Capture the cell that displays the provided text and extract its (X, Y) central coordinate. 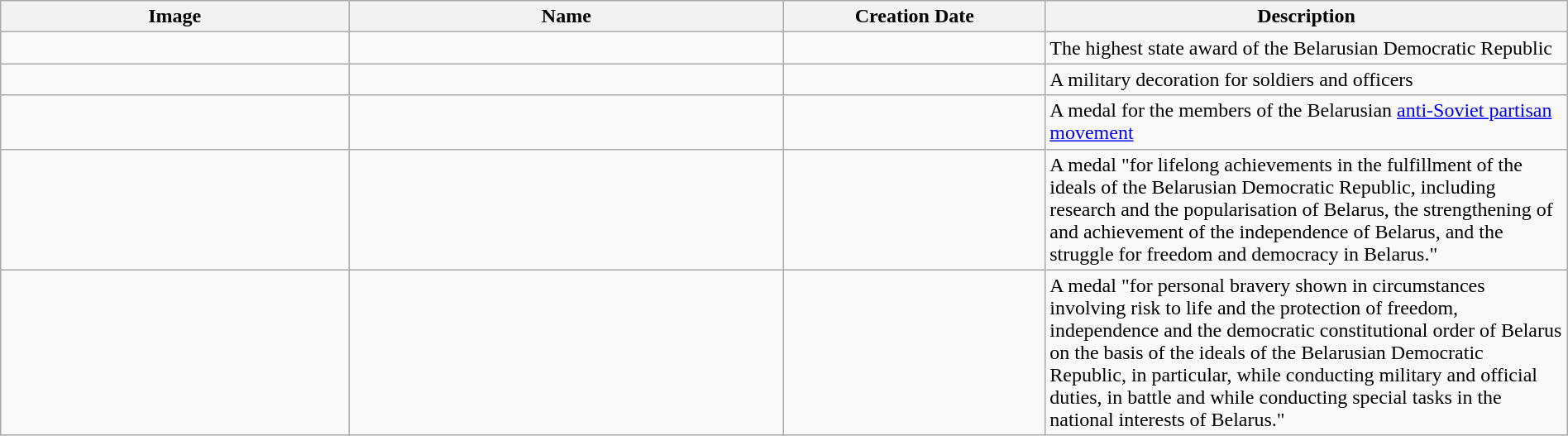
Name (566, 17)
The highest state award of the Belarusian Democratic Republic (1307, 48)
Description (1307, 17)
Image (175, 17)
A military decoration for soldiers and officers (1307, 79)
Creation Date (915, 17)
A medal for the members of the Belarusian anti-Soviet partisan movement (1307, 122)
